Extract the [X, Y] coordinate from the center of the cell holding the provided text.  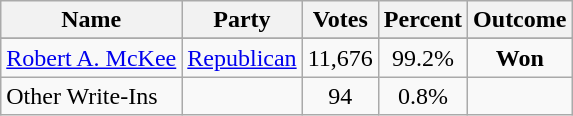
Won [520, 58]
11,676 [340, 58]
Republican [242, 58]
99.2% [422, 58]
94 [340, 96]
0.8% [422, 96]
Name [92, 20]
Votes [340, 20]
Other Write-Ins [92, 96]
Percent [422, 20]
Robert A. McKee [92, 58]
Outcome [520, 20]
Party [242, 20]
